Determine the (X, Y) coordinate at the center of the cell enclosing the given text.  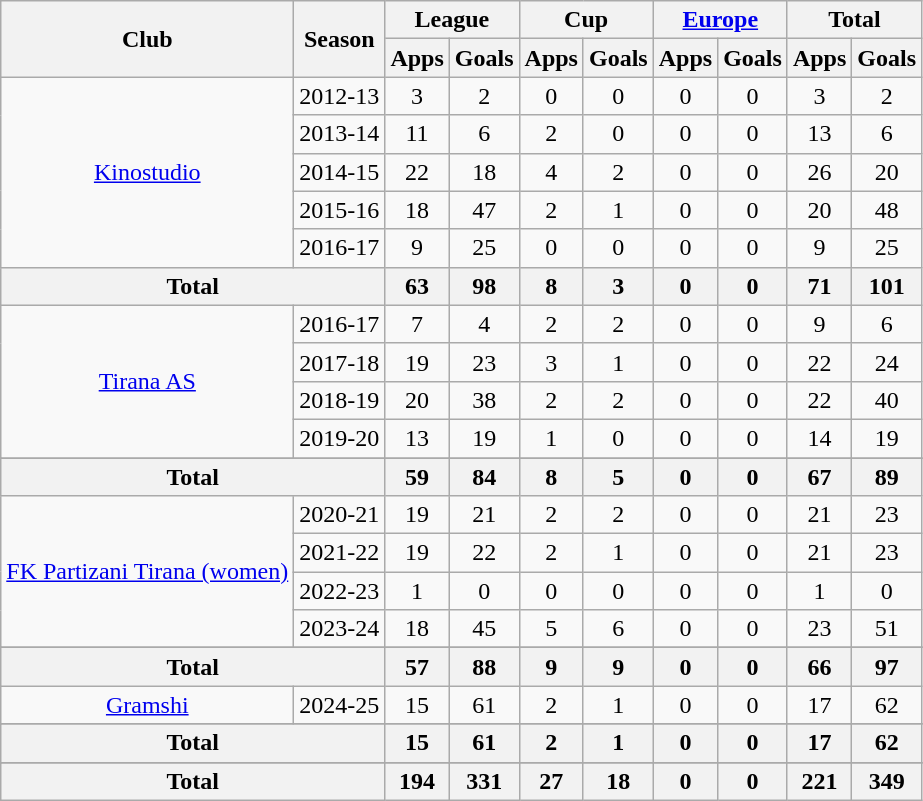
38 (484, 400)
Tirana AS (148, 381)
331 (484, 781)
45 (484, 629)
89 (887, 477)
2023-24 (340, 629)
26 (819, 172)
League (452, 20)
Cup (586, 20)
51 (887, 629)
2017-18 (340, 362)
2015-16 (340, 210)
71 (819, 286)
Europe (720, 20)
2019-20 (340, 438)
194 (417, 781)
11 (417, 134)
2021-22 (340, 553)
2024-25 (340, 705)
Season (340, 39)
98 (484, 286)
2013-14 (340, 134)
Kinostudio (148, 172)
2018-19 (340, 400)
27 (551, 781)
Gramshi (148, 705)
48 (887, 210)
14 (819, 438)
67 (819, 477)
24 (887, 362)
2022-23 (340, 591)
2020-21 (340, 515)
47 (484, 210)
57 (417, 667)
88 (484, 667)
101 (887, 286)
FK Partizani Tirana (women) (148, 572)
349 (887, 781)
59 (417, 477)
63 (417, 286)
84 (484, 477)
Club (148, 39)
7 (417, 324)
2014-15 (340, 172)
2012-13 (340, 96)
40 (887, 400)
66 (819, 667)
97 (887, 667)
221 (819, 781)
